From the cell containing the given text, extract its center point as [X, Y] coordinate. 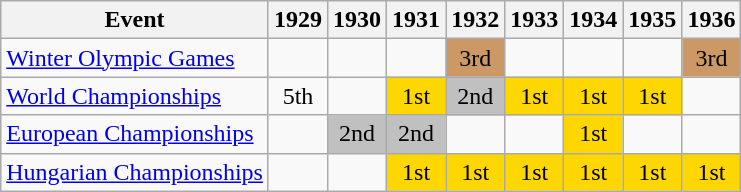
1932 [476, 20]
1933 [534, 20]
Event [135, 20]
Hungarian Championships [135, 172]
1931 [416, 20]
Winter Olympic Games [135, 58]
1934 [594, 20]
1930 [358, 20]
European Championships [135, 134]
World Championships [135, 96]
1935 [652, 20]
1929 [298, 20]
1936 [712, 20]
5th [298, 96]
